Detect which cell encompasses the target text, then output its [x, y] center coordinate. 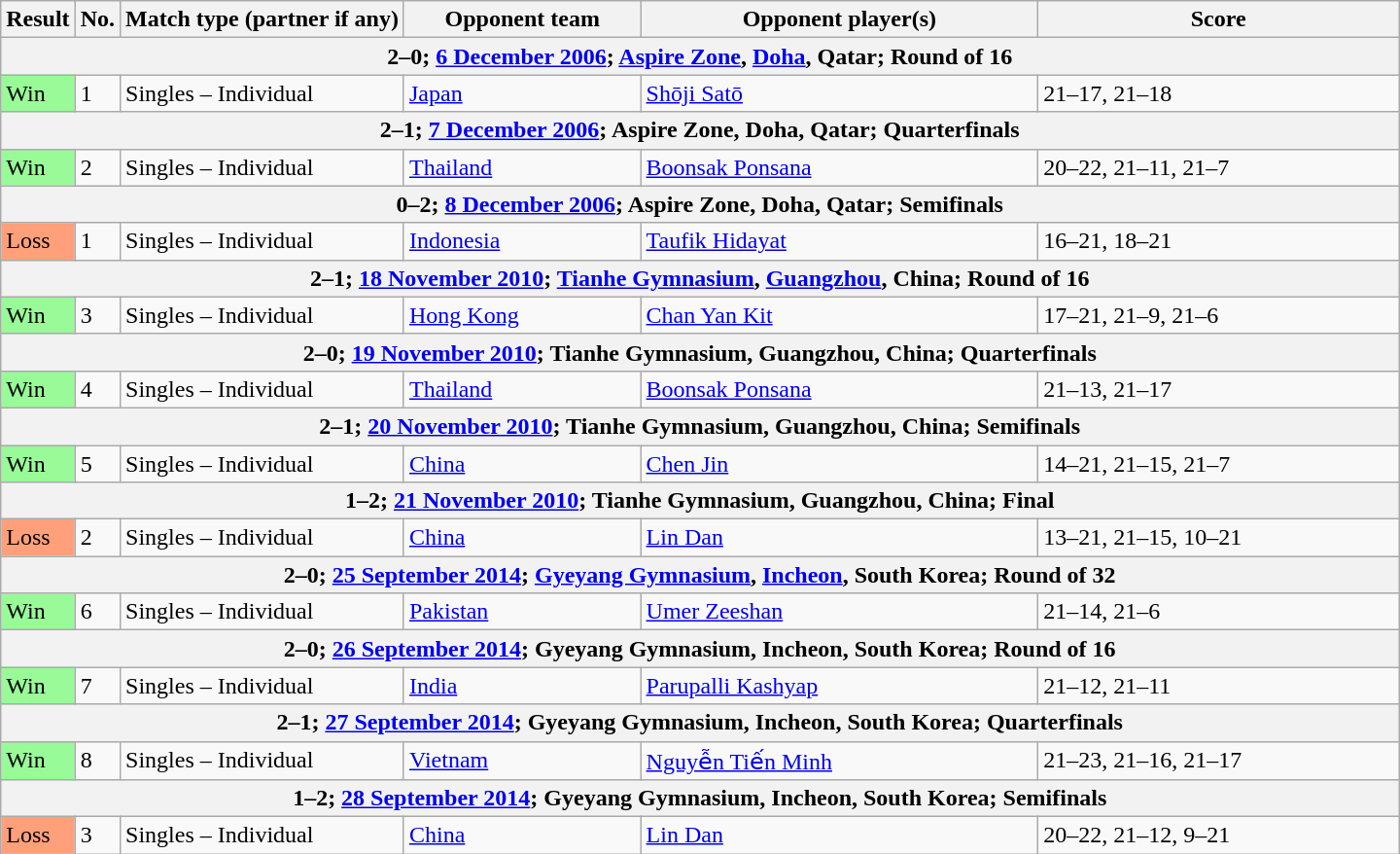
Taufik Hidayat [840, 241]
1–2; 21 November 2010; Tianhe Gymnasium, Guangzhou, China; Final [700, 501]
21–23, 21–16, 21–17 [1219, 761]
Opponent player(s) [840, 19]
Nguyễn Tiến Minh [840, 761]
India [522, 686]
Vietnam [522, 761]
2–0; 6 December 2006; Aspire Zone, Doha, Qatar; Round of 16 [700, 56]
Shōji Satō [840, 93]
Parupalli Kashyap [840, 686]
1–2; 28 September 2014; Gyeyang Gymnasium, Incheon, South Korea; Semifinals [700, 799]
21–14, 21–6 [1219, 612]
21–17, 21–18 [1219, 93]
Match type (partner if any) [262, 19]
Indonesia [522, 241]
2–1; 20 November 2010; Tianhe Gymnasium, Guangzhou, China; Semifinals [700, 426]
2–1; 7 December 2006; Aspire Zone, Doha, Qatar; Quarterfinals [700, 130]
Score [1219, 19]
21–13, 21–17 [1219, 389]
20–22, 21–11, 21–7 [1219, 167]
No. [97, 19]
2–0; 26 September 2014; Gyeyang Gymnasium, Incheon, South Korea; Round of 16 [700, 649]
21–12, 21–11 [1219, 686]
Hong Kong [522, 315]
0–2; 8 December 2006; Aspire Zone, Doha, Qatar; Semifinals [700, 204]
Pakistan [522, 612]
6 [97, 612]
16–21, 18–21 [1219, 241]
Chen Jin [840, 464]
13–21, 21–15, 10–21 [1219, 538]
14–21, 21–15, 21–7 [1219, 464]
Chan Yan Kit [840, 315]
Umer Zeeshan [840, 612]
5 [97, 464]
2–0; 25 September 2014; Gyeyang Gymnasium, Incheon, South Korea; Round of 32 [700, 575]
2–0; 19 November 2010; Tianhe Gymnasium, Guangzhou, China; Quarterfinals [700, 352]
17–21, 21–9, 21–6 [1219, 315]
Result [38, 19]
8 [97, 761]
Japan [522, 93]
2–1; 18 November 2010; Tianhe Gymnasium, Guangzhou, China; Round of 16 [700, 278]
7 [97, 686]
Opponent team [522, 19]
20–22, 21–12, 9–21 [1219, 836]
2–1; 27 September 2014; Gyeyang Gymnasium, Incheon, South Korea; Quarterfinals [700, 723]
4 [97, 389]
